Search for the cell housing the specified text and yield its [x, y] center coordinate. 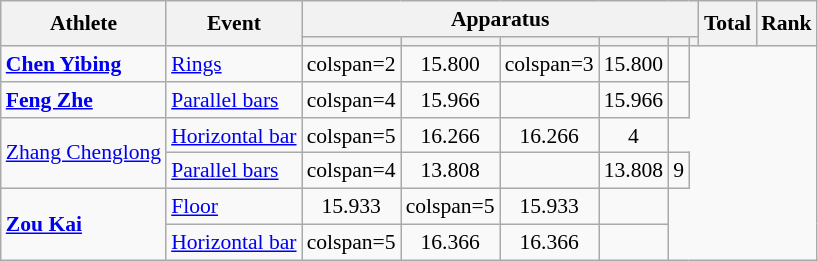
Rings [234, 64]
Total [728, 24]
Zou Kai [84, 224]
colspan=2 [352, 64]
Rank [786, 24]
Feng Zhe [84, 100]
Chen Yibing [84, 64]
colspan=3 [550, 64]
Athlete [84, 24]
Event [234, 24]
Floor [234, 207]
Zhang Chenglong [84, 154]
Apparatus [500, 19]
4 [634, 136]
9 [678, 171]
